Determine the (x, y) coordinate at the center of the cell enclosing the given text.  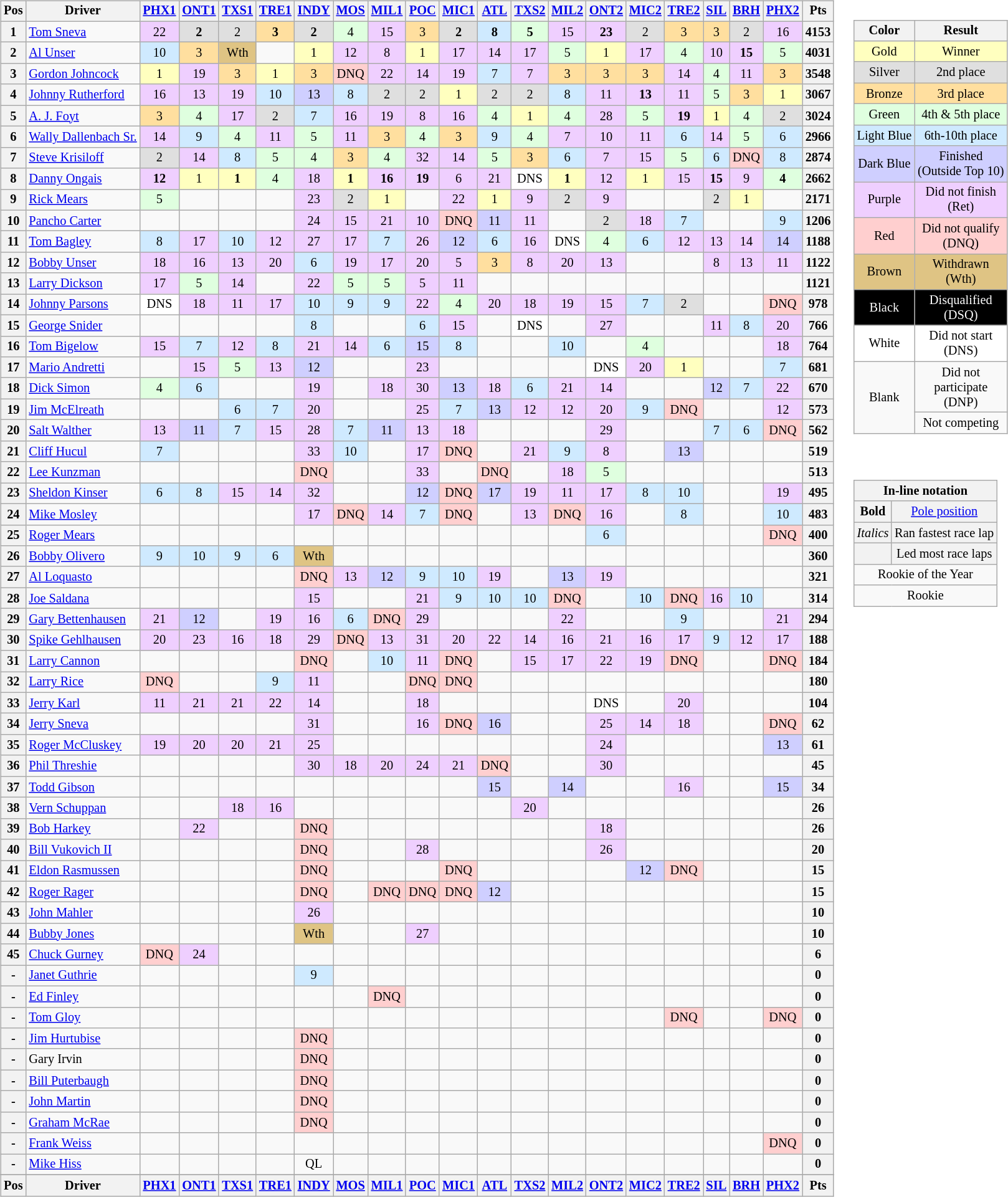
Brown (885, 272)
61 (818, 745)
495 (818, 494)
Jim McElreath (82, 409)
1122 (818, 263)
Green (885, 115)
40 (13, 850)
George Snider (82, 325)
Johnny Parsons (82, 305)
38 (13, 808)
Bobby Unser (82, 263)
519 (818, 451)
Pole position (944, 512)
35 (13, 745)
104 (818, 703)
Bold (873, 512)
1206 (818, 221)
Vern Schuppan (82, 808)
Jerry Karl (82, 703)
6th-10th place (961, 135)
670 (818, 388)
4th & 5th place (961, 115)
Purple (885, 200)
Result (961, 31)
2171 (818, 200)
Gary Bettenhausen (82, 619)
Rookie (926, 596)
Larry Rice (82, 682)
42 (13, 892)
562 (818, 431)
2662 (818, 179)
Roger McCluskey (82, 745)
Mario Andretti (82, 368)
Rookie of the Year (926, 575)
2874 (818, 158)
Ed Finley (82, 996)
Cliff Hucul (82, 451)
Gordon Johncock (82, 74)
Bob Harkey (82, 829)
Did not finish(Ret) (961, 200)
1121 (818, 284)
Lee Kunzman (82, 472)
Danny Ongais (82, 179)
Did not qualify(DNQ) (961, 236)
John Mahler (82, 913)
Did notparticipate(DNP) (961, 387)
Johnny Rutherford (82, 95)
White (885, 343)
Graham McRae (82, 1122)
764 (818, 346)
Phil Threshie (82, 766)
3548 (818, 74)
Color (885, 31)
Gold (885, 52)
Winner (961, 52)
2nd place (961, 72)
483 (818, 514)
Bubby Jones (82, 934)
188 (818, 640)
Jerry Sneva (82, 724)
4153 (818, 32)
1188 (818, 242)
Bill Vukovich II (82, 850)
Bronze (885, 93)
180 (818, 682)
Black (885, 308)
44 (13, 934)
3067 (818, 95)
314 (818, 598)
Tom Gloy (82, 1018)
2966 (818, 137)
Disqualified(DSQ) (961, 308)
39 (13, 829)
3024 (818, 116)
Eldon Rasmussen (82, 871)
321 (818, 577)
Roger Rager (82, 892)
Dick Simon (82, 388)
Bill Puterbaugh (82, 1080)
Joe Saldana (82, 598)
Todd Gibson (82, 787)
Led most race laps (944, 554)
Not competing (961, 423)
37 (13, 787)
Silver (885, 72)
Mike Mosley (82, 514)
Larry Dickson (82, 284)
573 (818, 409)
Al Unser (82, 53)
Gary Irvin (82, 1059)
41 (13, 871)
Steve Krisiloff (82, 158)
62 (818, 724)
360 (818, 556)
184 (818, 661)
Al Loquasto (82, 577)
513 (818, 472)
Did not start(DNS) (961, 343)
Withdrawn(Wth) (961, 272)
Dark Blue (885, 164)
36 (13, 766)
Wally Dallenbach Sr. (82, 137)
Tom Sneva (82, 32)
Sheldon Kinser (82, 494)
978 (818, 305)
Larry Cannon (82, 661)
Frank Weiss (82, 1143)
In-line notation (926, 491)
Blank (885, 398)
Roger Mears (82, 535)
Light Blue (885, 135)
Finished(Outside Top 10) (961, 164)
4031 (818, 53)
Tom Bagley (82, 242)
In-line notation Bold Pole position Italics Ran fastest race lap Led most race laps Rookie of the Year Rookie (930, 535)
Italics (873, 533)
Spike Gehlhausen (82, 640)
John Martin (82, 1102)
Salt Walther (82, 431)
Red (885, 236)
Bobby Olivero (82, 556)
QL (314, 1165)
Pancho Carter (82, 221)
Tom Bigelow (82, 346)
A. J. Foyt (82, 116)
294 (818, 619)
Janet Guthrie (82, 976)
Rick Mears (82, 200)
Mike Hiss (82, 1165)
766 (818, 325)
Jim Hurtubise (82, 1039)
Ran fastest race lap (944, 533)
681 (818, 368)
43 (13, 913)
3rd place (961, 93)
Chuck Gurney (82, 955)
400 (818, 535)
